Output the [x, y] coordinate of the center of the cell containing the given text.  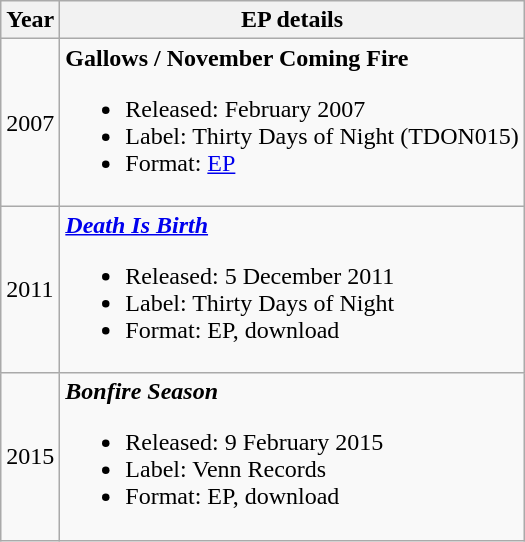
Gallows / November Coming FireReleased: February 2007Label: Thirty Days of Night (TDON015)Format: EP [292, 122]
Bonfire SeasonReleased: 9 February 2015Label: Venn RecordsFormat: EP, download [292, 456]
2015 [30, 456]
2007 [30, 122]
Year [30, 20]
2011 [30, 290]
Death Is BirthReleased: 5 December 2011Label: Thirty Days of NightFormat: EP, download [292, 290]
EP details [292, 20]
